Return (X, Y) of the center of cell containing provided text 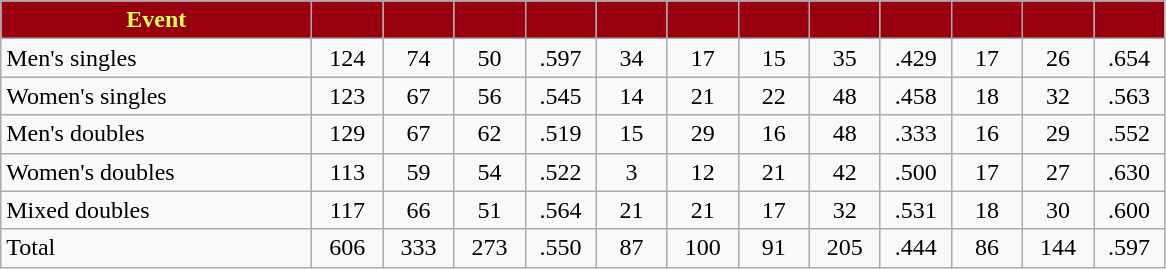
.630 (1130, 172)
3 (632, 172)
50 (490, 58)
606 (348, 248)
Mixed doubles (156, 210)
30 (1058, 210)
.522 (560, 172)
51 (490, 210)
273 (490, 248)
27 (1058, 172)
.458 (916, 96)
62 (490, 134)
Women's doubles (156, 172)
333 (418, 248)
87 (632, 248)
22 (774, 96)
.564 (560, 210)
.519 (560, 134)
35 (844, 58)
Total (156, 248)
123 (348, 96)
56 (490, 96)
59 (418, 172)
.429 (916, 58)
86 (986, 248)
54 (490, 172)
117 (348, 210)
124 (348, 58)
Men's singles (156, 58)
113 (348, 172)
66 (418, 210)
.333 (916, 134)
100 (702, 248)
.500 (916, 172)
91 (774, 248)
12 (702, 172)
129 (348, 134)
.654 (1130, 58)
Women's singles (156, 96)
.563 (1130, 96)
26 (1058, 58)
Men's doubles (156, 134)
.552 (1130, 134)
74 (418, 58)
.444 (916, 248)
205 (844, 248)
14 (632, 96)
.550 (560, 248)
Event (156, 20)
.600 (1130, 210)
.531 (916, 210)
42 (844, 172)
34 (632, 58)
.545 (560, 96)
144 (1058, 248)
